Determine the [x, y] coordinate at the center of the cell enclosing the given text.  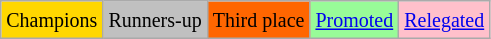
Champions [52, 20]
Third place [258, 20]
Promoted [354, 20]
Relegated [444, 20]
Runners-up [155, 20]
